Extract the [x, y] coordinate from the center of the cell holding the provided text.  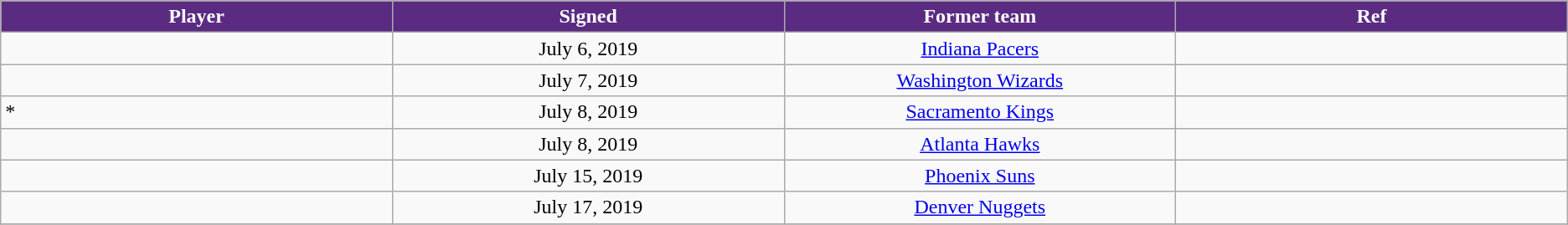
Former team [980, 17]
Player [197, 17]
July 15, 2019 [588, 176]
Phoenix Suns [980, 176]
Sacramento Kings [980, 112]
July 7, 2019 [588, 80]
Denver Nuggets [980, 207]
Signed [588, 17]
Washington Wizards [980, 80]
July 6, 2019 [588, 49]
* [197, 112]
July 17, 2019 [588, 207]
Ref [1372, 17]
Indiana Pacers [980, 49]
Atlanta Hawks [980, 144]
